Search for the cell housing the specified text and yield its [x, y] center coordinate. 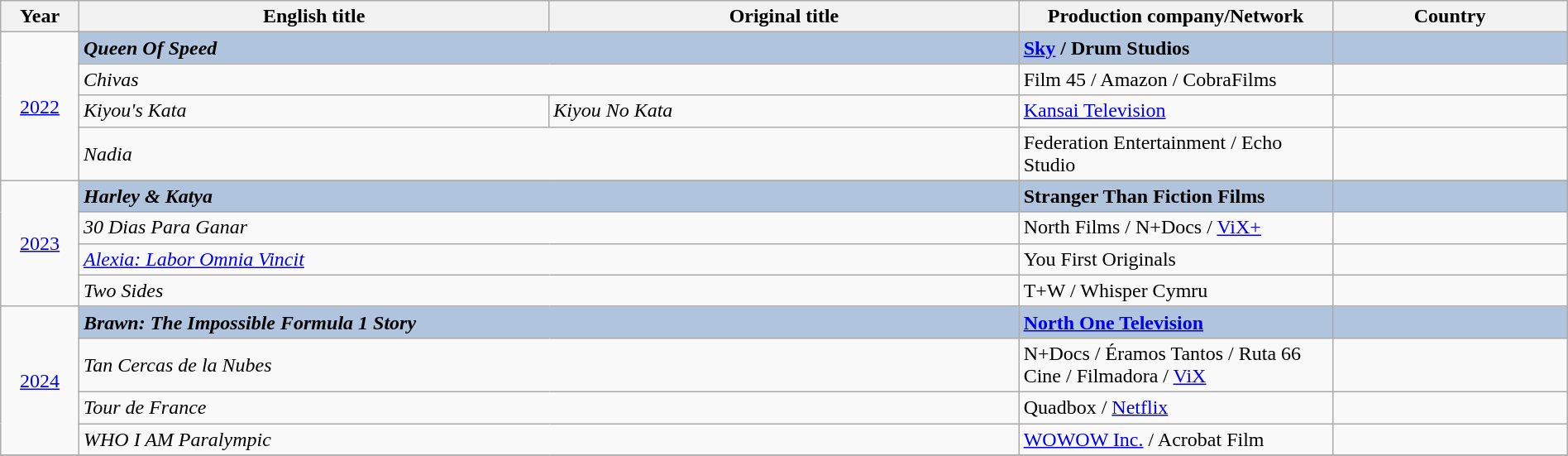
Alexia: Labor Omnia Vincit [549, 259]
Kiyou No Kata [784, 111]
North Films / N+Docs / ViX+ [1176, 228]
Stranger Than Fiction Films [1176, 196]
Kansai Television [1176, 111]
North One Television [1176, 322]
Production company/Network [1176, 17]
Two Sides [549, 290]
T+W / Whisper Cymru [1176, 290]
Sky / Drum Studios [1176, 48]
Queen Of Speed [549, 48]
Film 45 / Amazon / CobraFilms [1176, 79]
N+Docs / Éramos Tantos / Ruta 66 Cine / Filmadora / ViX [1176, 364]
Nadia [549, 154]
You First Originals [1176, 259]
Year [40, 17]
Federation Entertainment / Echo Studio [1176, 154]
Tour de France [549, 407]
Quadbox / Netflix [1176, 407]
Chivas [549, 79]
Kiyou's Kata [313, 111]
WOWOW Inc. / Acrobat Film [1176, 439]
Brawn: The Impossible Formula 1 Story [549, 322]
2022 [40, 106]
Harley & Katya [549, 196]
2024 [40, 381]
2023 [40, 243]
Country [1450, 17]
30 Dias Para Ganar [549, 228]
Original title [784, 17]
Tan Cercas de la Nubes [549, 364]
English title [313, 17]
WHO I AM Paralympic [549, 439]
